Capture the cell that displays the provided text and extract its [x, y] central coordinate. 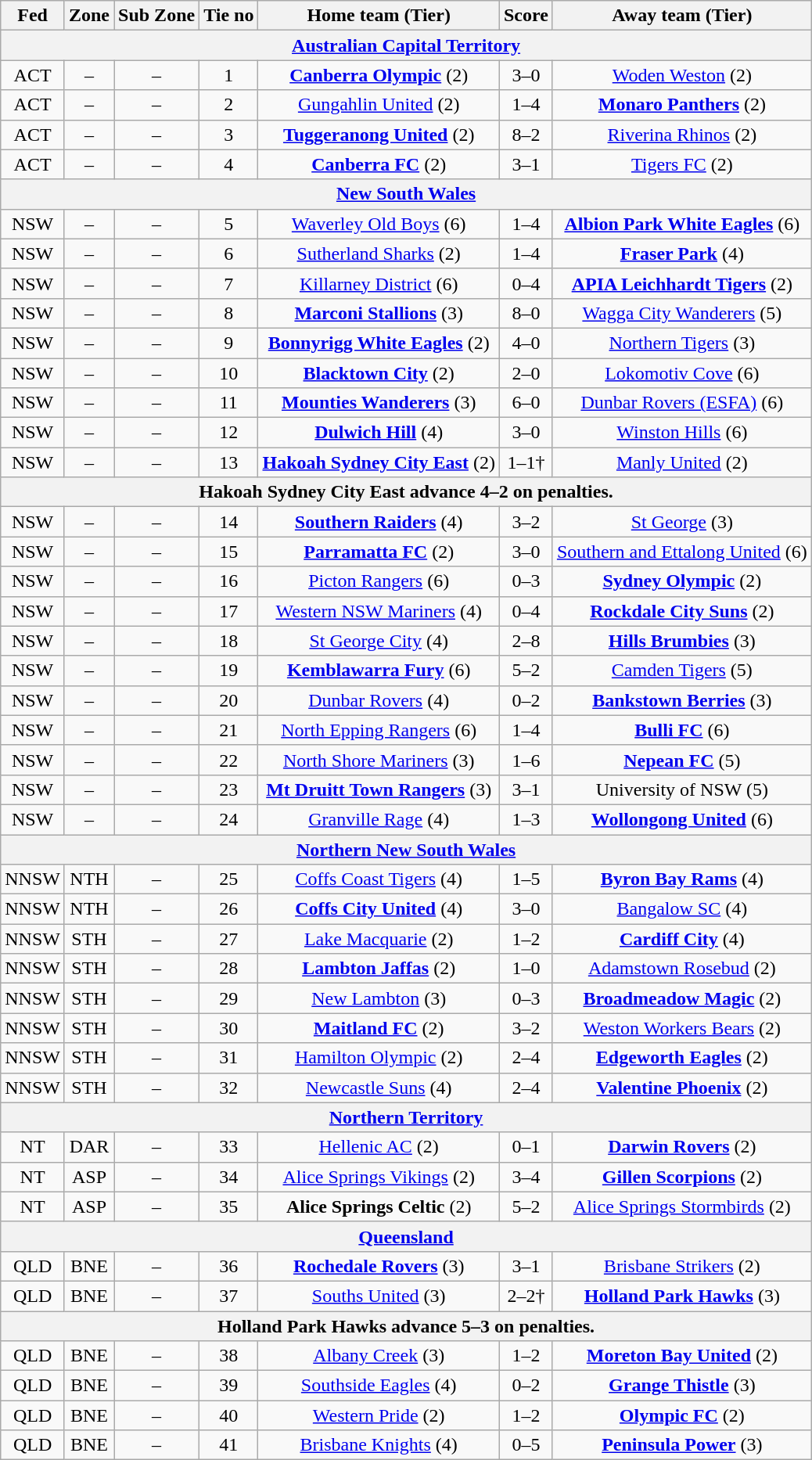
23 [228, 789]
Woden Weston (2) [682, 75]
Fed [33, 16]
2–2† [526, 1296]
33 [228, 1147]
32 [228, 1088]
27 [228, 939]
13 [228, 462]
Gungahlin United (2) [379, 105]
Nepean FC (5) [682, 760]
Queensland [407, 1236]
Bankstown Berries (3) [682, 700]
St George City (4) [379, 641]
1–0 [526, 969]
Sub Zone [156, 16]
Adamstown Rosebud (2) [682, 969]
24 [228, 819]
New Lambton (3) [379, 998]
Southern Raiders (4) [379, 522]
Wollongong United (6) [682, 819]
2–0 [526, 373]
14 [228, 522]
6 [228, 254]
Camden Tigers (5) [682, 671]
2–8 [526, 641]
Hakoah Sydney City East (2) [379, 462]
Olympic FC (2) [682, 1415]
Blacktown City (2) [379, 373]
4–0 [526, 343]
0–1 [526, 1147]
Holland Park Hawks (3) [682, 1296]
1 [228, 75]
Newcastle Suns (4) [379, 1088]
Tie no [228, 16]
Bulli FC (6) [682, 730]
St George (3) [682, 522]
Coffs City United (4) [379, 909]
Western NSW Mariners (4) [379, 611]
Zone [89, 16]
Alice Springs Vikings (2) [379, 1177]
Cardiff City (4) [682, 939]
Marconi Stallions (3) [379, 313]
Byron Bay Rams (4) [682, 879]
20 [228, 700]
Tuggeranong United (2) [379, 135]
Home team (Tier) [379, 16]
Hills Brumbies (3) [682, 641]
Bangalow SC (4) [682, 909]
Fraser Park (4) [682, 254]
22 [228, 760]
Lokomotiv Cove (6) [682, 373]
Granville Rage (4) [379, 819]
8–2 [526, 135]
Peninsula Power (3) [682, 1445]
Rochedale Rovers (3) [379, 1266]
17 [228, 611]
12 [228, 433]
10 [228, 373]
Darwin Rovers (2) [682, 1147]
Broadmeadow Magic (2) [682, 998]
Hakoah Sydney City East advance 4–2 on penalties. [407, 492]
Northern New South Wales [407, 849]
1–1† [526, 462]
31 [228, 1058]
3 [228, 135]
Wagga City Wanderers (5) [682, 313]
Winston Hills (6) [682, 433]
8 [228, 313]
Southside Eagles (4) [379, 1386]
Brisbane Strikers (2) [682, 1266]
40 [228, 1415]
Maitland FC (2) [379, 1028]
Lambton Jaffas (2) [379, 969]
34 [228, 1177]
Southern and Ettalong United (6) [682, 552]
Albion Park White Eagles (6) [682, 224]
41 [228, 1445]
29 [228, 998]
1–6 [526, 760]
Picton Rangers (6) [379, 581]
15 [228, 552]
1–3 [526, 819]
Tigers FC (2) [682, 164]
Alice Springs Celtic (2) [379, 1206]
Rockdale City Suns (2) [682, 611]
Grange Thistle (3) [682, 1386]
36 [228, 1266]
35 [228, 1206]
9 [228, 343]
Sutherland Sharks (2) [379, 254]
Hellenic AC (2) [379, 1147]
Bonnyrigg White Eagles (2) [379, 343]
Western Pride (2) [379, 1415]
Parramatta FC (2) [379, 552]
New South Wales [407, 194]
Score [526, 16]
Canberra Olympic (2) [379, 75]
5 [228, 224]
Dunbar Rovers (4) [379, 700]
Weston Workers Bears (2) [682, 1028]
8–0 [526, 313]
Sydney Olympic (2) [682, 581]
Edgeworth Eagles (2) [682, 1058]
4 [228, 164]
18 [228, 641]
Albany Creek (3) [379, 1356]
30 [228, 1028]
Alice Springs Stormbirds (2) [682, 1206]
Moreton Bay United (2) [682, 1356]
North Epping Rangers (6) [379, 730]
6–0 [526, 403]
7 [228, 283]
Australian Capital Territory [407, 45]
Dulwich Hill (4) [379, 433]
3–4 [526, 1177]
Manly United (2) [682, 462]
Killarney District (6) [379, 283]
11 [228, 403]
2 [228, 105]
Gillen Scorpions (2) [682, 1177]
Riverina Rhinos (2) [682, 135]
0–5 [526, 1445]
Northern Territory [407, 1117]
Souths United (3) [379, 1296]
Brisbane Knights (4) [379, 1445]
APIA Leichhardt Tigers (2) [682, 283]
Waverley Old Boys (6) [379, 224]
DAR [89, 1147]
North Shore Mariners (3) [379, 760]
University of NSW (5) [682, 789]
16 [228, 581]
38 [228, 1356]
39 [228, 1386]
37 [228, 1296]
Holland Park Hawks advance 5–3 on penalties. [407, 1326]
1–5 [526, 879]
Mt Druitt Town Rangers (3) [379, 789]
21 [228, 730]
19 [228, 671]
Away team (Tier) [682, 16]
Monaro Panthers (2) [682, 105]
Kemblawarra Fury (6) [379, 671]
Coffs Coast Tigers (4) [379, 879]
26 [228, 909]
Valentine Phoenix (2) [682, 1088]
25 [228, 879]
Hamilton Olympic (2) [379, 1058]
Mounties Wanderers (3) [379, 403]
28 [228, 969]
Northern Tigers (3) [682, 343]
Canberra FC (2) [379, 164]
Dunbar Rovers (ESFA) (6) [682, 403]
Lake Macquarie (2) [379, 939]
